Identify which cell holds the provided text, then report its [X, Y] central coordinate. 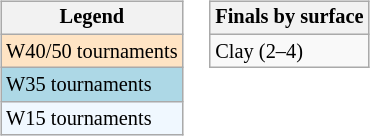
W15 tournaments [92, 119]
W40/50 tournaments [92, 51]
Finals by surface [289, 18]
Legend [92, 18]
Clay (2–4) [289, 51]
W35 tournaments [92, 85]
